Detect which cell encompasses the target text, then output its [X, Y] center coordinate. 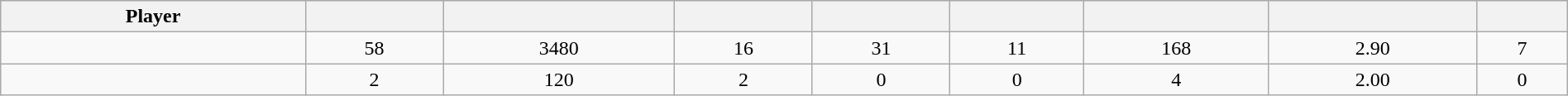
3480 [559, 48]
2.90 [1373, 48]
4 [1176, 79]
7 [1523, 48]
31 [881, 48]
120 [559, 79]
58 [374, 48]
16 [743, 48]
Player [154, 17]
168 [1176, 48]
2.00 [1373, 79]
11 [1017, 48]
